For the text-containing cell, return its midpoint in (X, Y) coordinate format. 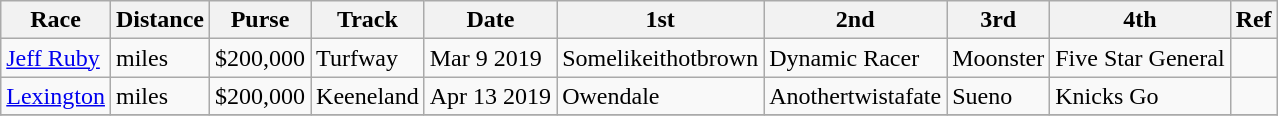
Lexington (56, 96)
Distance (160, 20)
Moonster (998, 58)
Apr 13 2019 (490, 96)
Ref (1254, 20)
Date (490, 20)
Somelikeithotbrown (660, 58)
Sueno (998, 96)
Anothertwistafate (856, 96)
4th (1140, 20)
Owendale (660, 96)
1st (660, 20)
Turfway (368, 58)
Purse (260, 20)
2nd (856, 20)
Five Star General (1140, 58)
Mar 9 2019 (490, 58)
Keeneland (368, 96)
Knicks Go (1140, 96)
3rd (998, 20)
Jeff Ruby (56, 58)
Dynamic Racer (856, 58)
Race (56, 20)
Track (368, 20)
